Find where the given text appears and provide that cell's center as (x, y) coordinate. 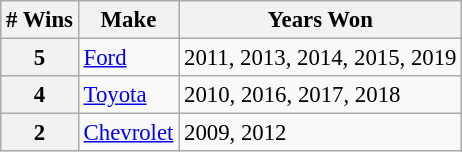
4 (40, 95)
Ford (128, 58)
Toyota (128, 95)
2 (40, 133)
# Wins (40, 20)
2010, 2016, 2017, 2018 (320, 95)
2009, 2012 (320, 133)
Make (128, 20)
2011, 2013, 2014, 2015, 2019 (320, 58)
5 (40, 58)
Years Won (320, 20)
Chevrolet (128, 133)
